Return the (x, y) coordinate for the center point of the cell that contains the specified text.  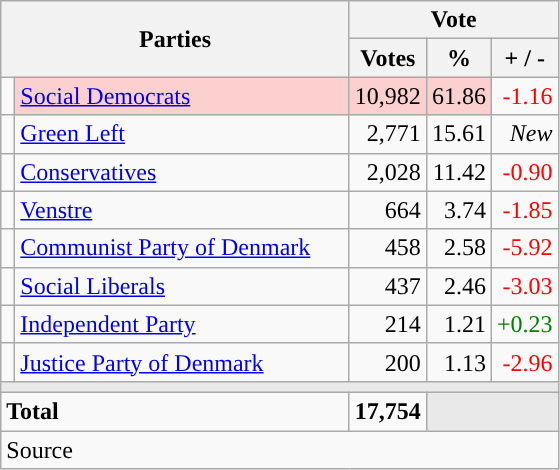
664 (388, 210)
437 (388, 286)
Independent Party (182, 324)
458 (388, 248)
2.46 (458, 286)
Green Left (182, 134)
Vote (454, 20)
% (458, 58)
Communist Party of Denmark (182, 248)
-1.85 (524, 210)
10,982 (388, 96)
214 (388, 324)
Source (280, 449)
17,754 (388, 411)
200 (388, 362)
-1.16 (524, 96)
3.74 (458, 210)
Justice Party of Denmark (182, 362)
15.61 (458, 134)
-0.90 (524, 172)
2.58 (458, 248)
Parties (176, 39)
61.86 (458, 96)
2,771 (388, 134)
-2.96 (524, 362)
11.42 (458, 172)
Social Democrats (182, 96)
Venstre (182, 210)
Total (176, 411)
-3.03 (524, 286)
+0.23 (524, 324)
+ / - (524, 58)
Conservatives (182, 172)
New (524, 134)
1.13 (458, 362)
Votes (388, 58)
Social Liberals (182, 286)
1.21 (458, 324)
2,028 (388, 172)
-5.92 (524, 248)
